Return the [X, Y] coordinate for the center point of the cell that contains the specified text.  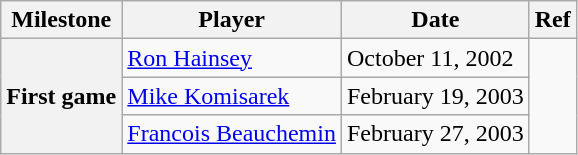
Milestone [62, 20]
October 11, 2002 [435, 58]
Date [435, 20]
Player [232, 20]
February 27, 2003 [435, 134]
Ref [552, 20]
February 19, 2003 [435, 96]
Francois Beauchemin [232, 134]
First game [62, 96]
Mike Komisarek [232, 96]
Ron Hainsey [232, 58]
